Determine the [X, Y] coordinate at the center of the cell enclosing the given text.  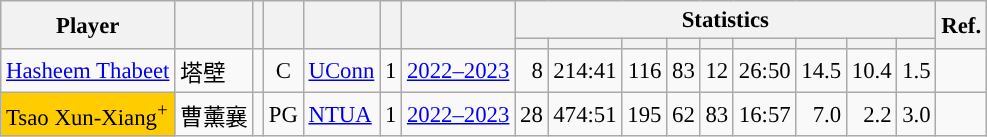
28 [532, 115]
195 [644, 115]
Player [88, 25]
7.0 [821, 115]
PG [283, 115]
214:41 [585, 71]
塔壁 [214, 71]
14.5 [821, 71]
曹薰襄 [214, 115]
2.2 [871, 115]
62 [684, 115]
C [283, 71]
116 [644, 71]
Ref. [961, 25]
474:51 [585, 115]
16:57 [764, 115]
Hasheem Thabeet [88, 71]
Tsao Xun-Xiang+ [88, 115]
8 [532, 71]
UConn [341, 71]
Statistics [726, 20]
1.5 [916, 71]
12 [716, 71]
26:50 [764, 71]
NTUA [341, 115]
10.4 [871, 71]
3.0 [916, 115]
